Locate the cell with the specified text and output its (x, y) center coordinate. 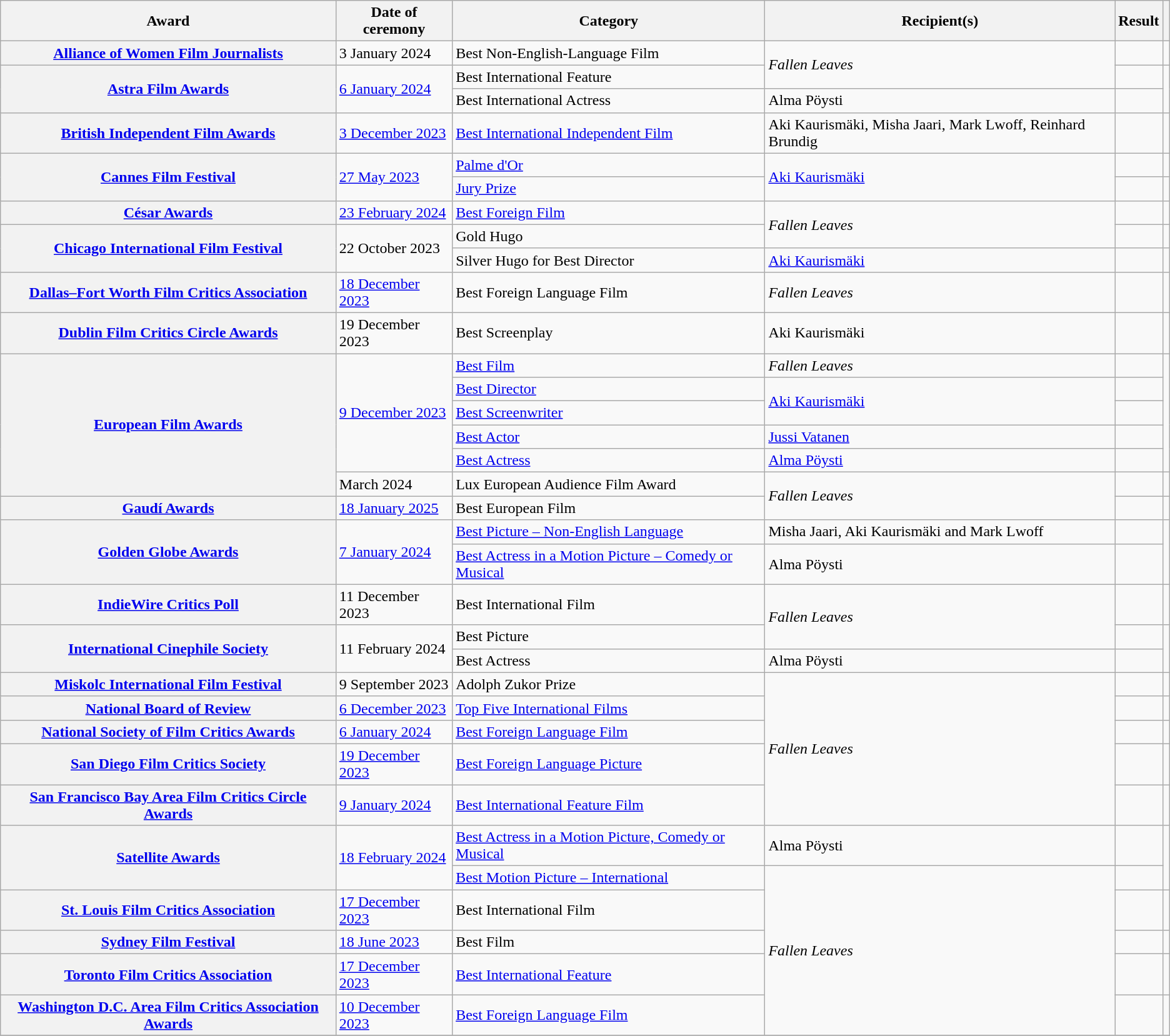
Recipient(s) (940, 21)
Best Actor (609, 437)
9 December 2023 (394, 413)
Palme d'Or (609, 165)
3 December 2023 (394, 132)
11 December 2023 (394, 605)
European Film Awards (169, 425)
10 December 2023 (394, 1015)
Best Actress in a Motion Picture – Comedy or Musical (609, 564)
Category (609, 21)
3 January 2024 (394, 53)
Best European Film (609, 508)
Date of ceremony (394, 21)
Lux European Audience Film Award (609, 484)
9 September 2023 (394, 684)
British Independent Film Awards (169, 132)
23 February 2024 (394, 212)
International Cinephile Society (169, 649)
Best International Feature Film (609, 805)
18 December 2023 (394, 292)
Silver Hugo for Best Director (609, 260)
San Francisco Bay Area Film Critics Circle Awards (169, 805)
11 February 2024 (394, 649)
Best International Independent Film (609, 132)
6 December 2023 (394, 708)
Best International Actress (609, 101)
Gold Hugo (609, 236)
Golden Globe Awards (169, 552)
San Diego Film Critics Society (169, 764)
St. Louis Film Critics Association (169, 910)
Aki Kaurismäki, Misha Jaari, Mark Lwoff, Reinhard Brundig (940, 132)
Adolph Zukor Prize (609, 684)
18 February 2024 (394, 857)
Jussi Vatanen (940, 437)
Best Non-English-Language Film (609, 53)
Misha Jaari, Aki Kaurismäki and Mark Lwoff (940, 532)
18 June 2023 (394, 942)
March 2024 (394, 484)
Washington D.C. Area Film Critics Association Awards (169, 1015)
Alliance of Women Film Journalists (169, 53)
Gaudí Awards (169, 508)
Satellite Awards (169, 857)
Jury Prize (609, 189)
Miskolc International Film Festival (169, 684)
22 October 2023 (394, 248)
Top Five International Films (609, 708)
Result (1139, 21)
César Awards (169, 212)
IndieWire Critics Poll (169, 605)
Best Foreign Film (609, 212)
Best Screenwriter (609, 413)
Sydney Film Festival (169, 942)
Cannes Film Festival (169, 177)
9 January 2024 (394, 805)
Best Actress in a Motion Picture, Comedy or Musical (609, 846)
Best Screenplay (609, 332)
27 May 2023 (394, 177)
Dallas–Fort Worth Film Critics Association (169, 292)
Best Picture – Non-English Language (609, 532)
Best Foreign Language Picture (609, 764)
Dublin Film Critics Circle Awards (169, 332)
Best Motion Picture – International (609, 878)
18 January 2025 (394, 508)
Chicago International Film Festival (169, 248)
Astra Film Awards (169, 89)
National Board of Review (169, 708)
7 January 2024 (394, 552)
National Society of Film Critics Awards (169, 732)
Best Director (609, 389)
Best Picture (609, 637)
Toronto Film Critics Association (169, 975)
Award (169, 21)
